Search for the cell housing the specified text and yield its [x, y] center coordinate. 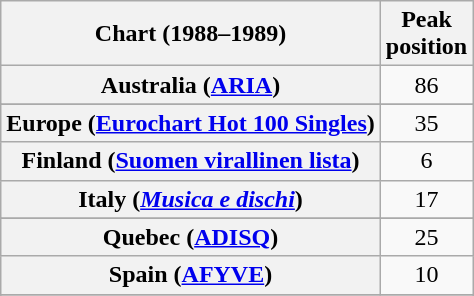
Finland (Suomen virallinen lista) [191, 161]
Australia (ARIA) [191, 85]
Chart (1988–1989) [191, 34]
Quebec (ADISQ) [191, 237]
17 [426, 199]
Peakposition [426, 34]
35 [426, 123]
Europe (Eurochart Hot 100 Singles) [191, 123]
10 [426, 275]
25 [426, 237]
86 [426, 85]
Spain (AFYVE) [191, 275]
Italy (Musica e dischi) [191, 199]
6 [426, 161]
